Detect which cell encompasses the target text, then output its [X, Y] center coordinate. 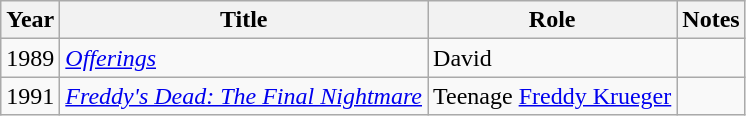
Offerings [244, 58]
1991 [30, 96]
Freddy's Dead: The Final Nightmare [244, 96]
David [552, 58]
1989 [30, 58]
Title [244, 20]
Notes [711, 20]
Role [552, 20]
Year [30, 20]
Teenage Freddy Krueger [552, 96]
